Extract the [X, Y] coordinate from the center of the cell holding the provided text.  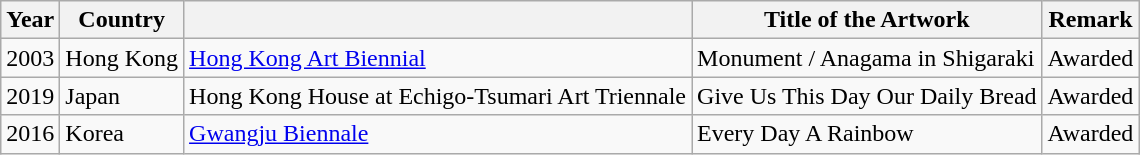
Country [122, 20]
2019 [30, 96]
2003 [30, 58]
Every Day A Rainbow [868, 134]
Gwangju Biennale [438, 134]
Korea [122, 134]
2016 [30, 134]
Give Us This Day Our Daily Bread [868, 96]
Hong Kong House at Echigo-Tsumari Art Triennale [438, 96]
Hong Kong [122, 58]
Remark [1090, 20]
Hong Kong Art Biennial [438, 58]
Monument / Anagama in Shigaraki [868, 58]
Year [30, 20]
Japan [122, 96]
Title of the Artwork [868, 20]
